Detect which cell encompasses the target text, then output its [x, y] center coordinate. 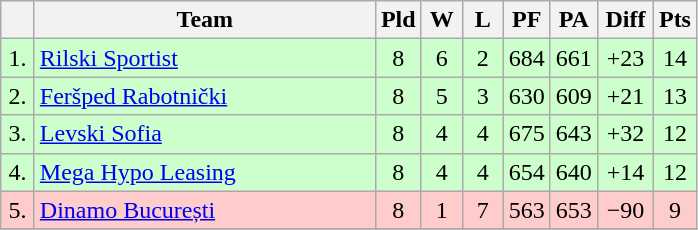
661 [574, 58]
PF [526, 20]
3 [482, 96]
+21 [625, 96]
Team [204, 20]
1. [18, 58]
5 [442, 96]
Levski Sofia [204, 134]
+32 [625, 134]
609 [574, 96]
+14 [625, 172]
630 [526, 96]
W [442, 20]
2. [18, 96]
675 [526, 134]
684 [526, 58]
14 [674, 58]
Pld [398, 20]
7 [482, 210]
13 [674, 96]
653 [574, 210]
6 [442, 58]
643 [574, 134]
Mega Hypo Leasing [204, 172]
Feršped Rabotnički [204, 96]
3. [18, 134]
−90 [625, 210]
5. [18, 210]
640 [574, 172]
1 [442, 210]
Dinamo București [204, 210]
PA [574, 20]
2 [482, 58]
L [482, 20]
Pts [674, 20]
Rilski Sportist [204, 58]
+23 [625, 58]
4. [18, 172]
654 [526, 172]
563 [526, 210]
9 [674, 210]
Diff [625, 20]
